Find where the given text appears and provide that cell's center as [x, y] coordinate. 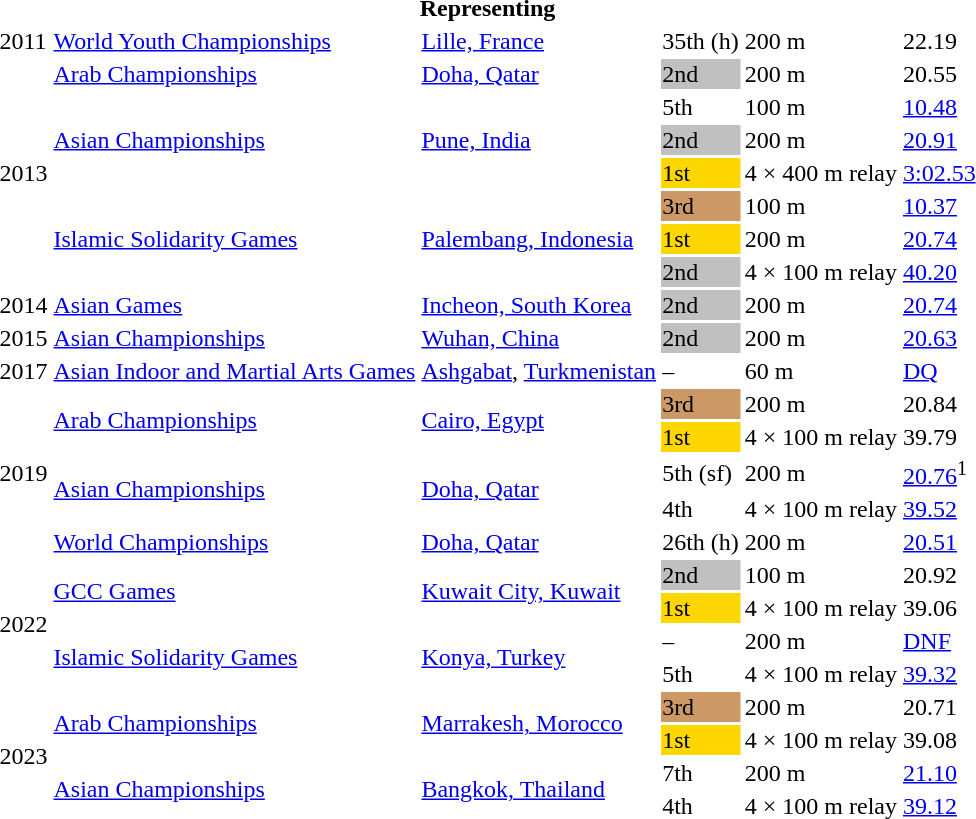
Ashgabat, Turkmenistan [539, 371]
60 m [820, 371]
4 × 400 m relay [820, 173]
5th (sf) [701, 473]
Konya, Turkey [539, 658]
Incheon, South Korea [539, 305]
7th [701, 773]
Wuhan, China [539, 338]
Kuwait City, Kuwait [539, 592]
35th (h) [701, 41]
World Youth Championships [234, 41]
Asian Indoor and Martial Arts Games [234, 371]
Marrakesh, Morocco [539, 724]
Lille, France [539, 41]
GCC Games [234, 592]
Palembang, Indonesia [539, 239]
26th (h) [701, 542]
World Championships [234, 542]
4th [701, 509]
Cairo, Egypt [539, 420]
Pune, India [539, 140]
Asian Games [234, 305]
